Capture the cell that displays the provided text and extract its (X, Y) central coordinate. 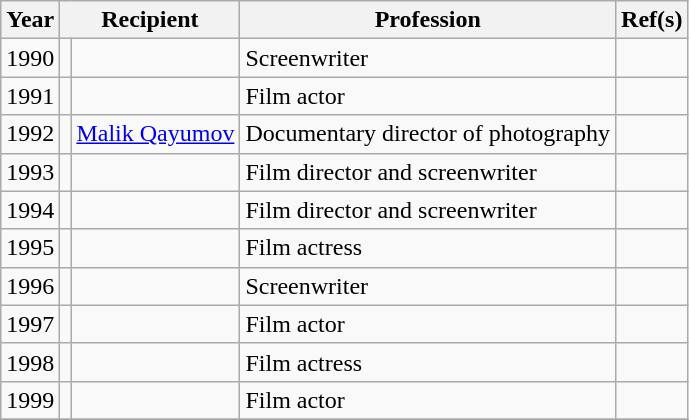
Documentary director of photography (428, 134)
1997 (30, 324)
1992 (30, 134)
1996 (30, 286)
Ref(s) (652, 20)
1998 (30, 362)
1990 (30, 58)
Profession (428, 20)
Year (30, 20)
1993 (30, 172)
1991 (30, 96)
1995 (30, 248)
Malik Qayumov (156, 134)
Recipient (150, 20)
1994 (30, 210)
1999 (30, 400)
